Detect which cell encompasses the target text, then output its (x, y) center coordinate. 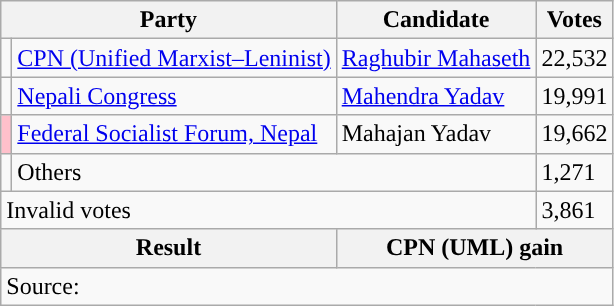
3,861 (574, 210)
Result (168, 248)
Federal Socialist Forum, Nepal (174, 134)
Source: (307, 286)
Invalid votes (268, 210)
Candidate (436, 20)
CPN (Unified Marxist–Leninist) (174, 58)
Raghubir Mahaseth (436, 58)
22,532 (574, 58)
Votes (574, 20)
Others (274, 172)
Nepali Congress (174, 96)
Mahajan Yadav (436, 134)
19,662 (574, 134)
Party (168, 20)
Mahendra Yadav (436, 96)
19,991 (574, 96)
1,271 (574, 172)
CPN (UML) gain (474, 248)
